Capture the cell that displays the provided text and extract its [X, Y] central coordinate. 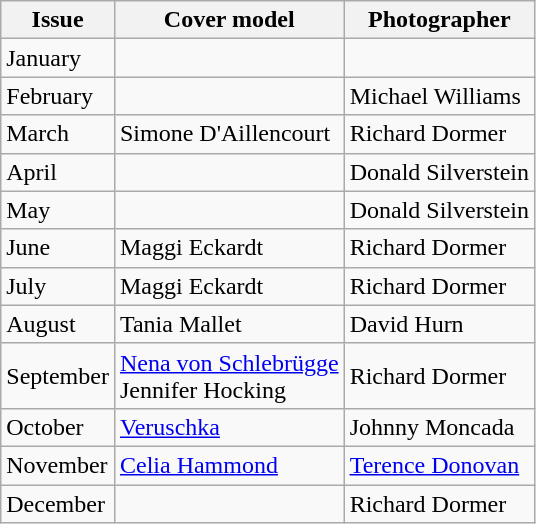
June [58, 248]
Photographer [439, 20]
Terence Donovan [439, 465]
Nena von Schlebrügge Jennifer Hocking [229, 376]
October [58, 427]
Celia Hammond [229, 465]
Michael Williams [439, 96]
December [58, 503]
Veruschka [229, 427]
Simone D'Aillencourt [229, 134]
March [58, 134]
April [58, 172]
Cover model [229, 20]
February [58, 96]
September [58, 376]
David Hurn [439, 324]
Tania Mallet [229, 324]
January [58, 58]
August [58, 324]
Issue [58, 20]
July [58, 286]
May [58, 210]
November [58, 465]
Johnny Moncada [439, 427]
